From the cell containing the given text, extract its center point as (X, Y) coordinate. 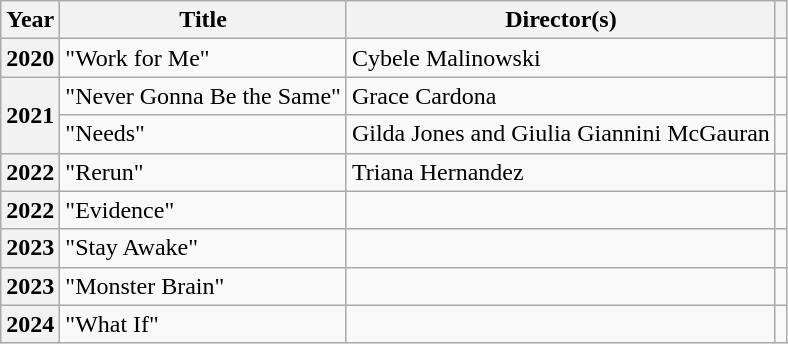
"Work for Me" (204, 58)
Grace Cardona (560, 96)
2024 (30, 324)
Director(s) (560, 20)
"Evidence" (204, 210)
"Monster Brain" (204, 286)
2021 (30, 115)
"Needs" (204, 134)
Gilda Jones and Giulia Giannini McGauran (560, 134)
Year (30, 20)
"Stay Awake" (204, 248)
2020 (30, 58)
Title (204, 20)
"Never Gonna Be the Same" (204, 96)
"Rerun" (204, 172)
"What If" (204, 324)
Triana Hernandez (560, 172)
Cybele Malinowski (560, 58)
